Detect which cell encompasses the target text, then output its (X, Y) center coordinate. 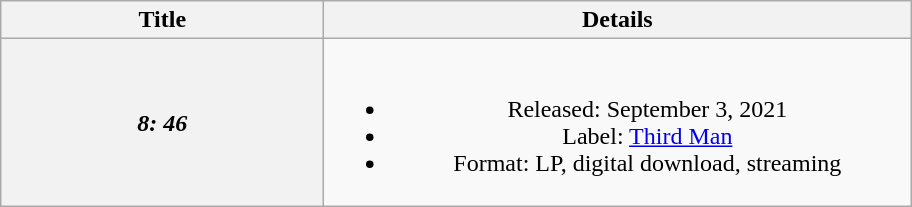
8: 46 (162, 122)
Title (162, 20)
Released: September 3, 2021Label: Third ManFormat: LP, digital download, streaming (618, 122)
Details (618, 20)
